Determine the [X, Y] coordinate at the center of the cell enclosing the given text.  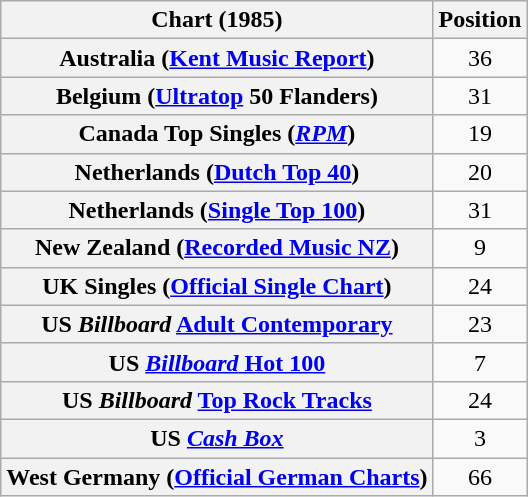
3 [480, 438]
20 [480, 172]
Canada Top Singles (RPM) [217, 134]
US Billboard Top Rock Tracks [217, 400]
US Billboard Hot 100 [217, 362]
7 [480, 362]
Belgium (Ultratop 50 Flanders) [217, 96]
Netherlands (Dutch Top 40) [217, 172]
Netherlands (Single Top 100) [217, 210]
UK Singles (Official Single Chart) [217, 286]
9 [480, 248]
66 [480, 477]
Chart (1985) [217, 20]
Position [480, 20]
19 [480, 134]
23 [480, 324]
New Zealand (Recorded Music NZ) [217, 248]
Australia (Kent Music Report) [217, 58]
West Germany (Official German Charts) [217, 477]
US Billboard Adult Contemporary [217, 324]
US Cash Box [217, 438]
36 [480, 58]
